Identify which cell holds the provided text, then report its (x, y) central coordinate. 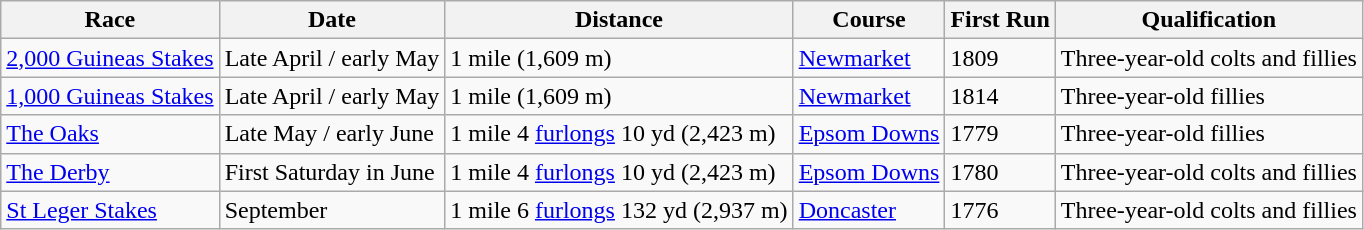
September (332, 210)
1809 (1000, 58)
1776 (1000, 210)
1779 (1000, 134)
1780 (1000, 172)
Late May / early June (332, 134)
Distance (619, 20)
1,000 Guineas Stakes (110, 96)
St Leger Stakes (110, 210)
Doncaster (869, 210)
Date (332, 20)
First Saturday in June (332, 172)
Qualification (1208, 20)
2,000 Guineas Stakes (110, 58)
Race (110, 20)
1814 (1000, 96)
The Oaks (110, 134)
First Run (1000, 20)
The Derby (110, 172)
Course (869, 20)
1 mile 6 furlongs 132 yd (2,937 m) (619, 210)
